Find where the given text appears and provide that cell's center as (X, Y) coordinate. 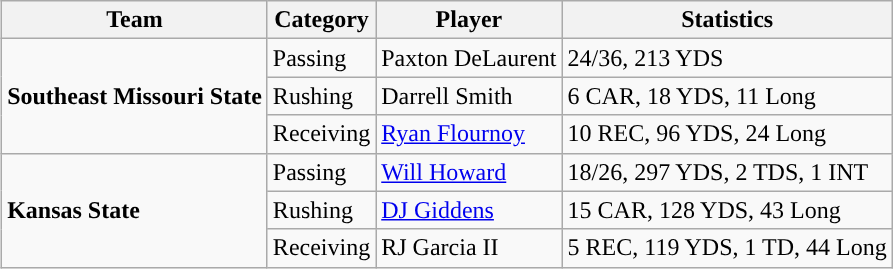
6 CAR, 18 YDS, 11 Long (727, 96)
DJ Giddens (469, 210)
Player (469, 20)
10 REC, 96 YDS, 24 Long (727, 134)
5 REC, 119 YDS, 1 TD, 44 Long (727, 248)
15 CAR, 128 YDS, 43 Long (727, 210)
Team (135, 20)
Will Howard (469, 172)
18/26, 297 YDS, 2 TDS, 1 INT (727, 172)
Ryan Flournoy (469, 134)
Kansas State (135, 210)
Southeast Missouri State (135, 96)
Darrell Smith (469, 96)
Category (321, 20)
24/36, 213 YDS (727, 58)
Paxton DeLaurent (469, 58)
RJ Garcia II (469, 248)
Statistics (727, 20)
